Search for the cell housing the specified text and yield its (X, Y) center coordinate. 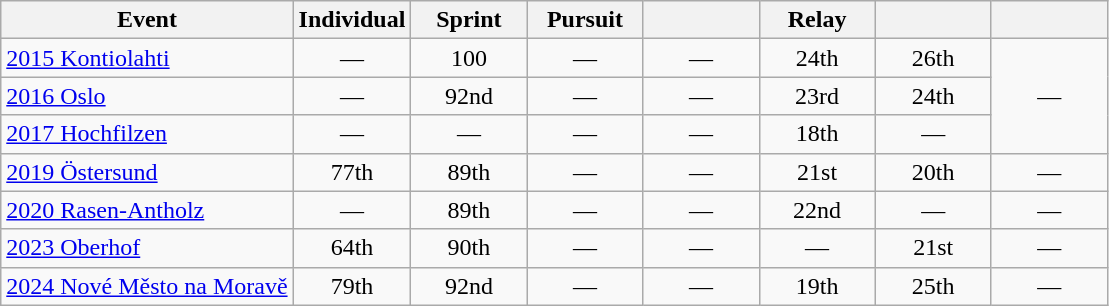
2019 Östersund (147, 172)
Pursuit (585, 20)
64th (352, 248)
2015 Kontiolahti (147, 58)
100 (469, 58)
77th (352, 172)
Event (147, 20)
Sprint (469, 20)
2024 Nové Město na Moravě (147, 286)
19th (817, 286)
2023 Oberhof (147, 248)
18th (817, 134)
25th (933, 286)
90th (469, 248)
Individual (352, 20)
26th (933, 58)
20th (933, 172)
22nd (817, 210)
23rd (817, 96)
Relay (817, 20)
2016 Oslo (147, 96)
79th (352, 286)
2020 Rasen-Antholz (147, 210)
2017 Hochfilzen (147, 134)
